Capture the cell that displays the provided text and extract its [x, y] central coordinate. 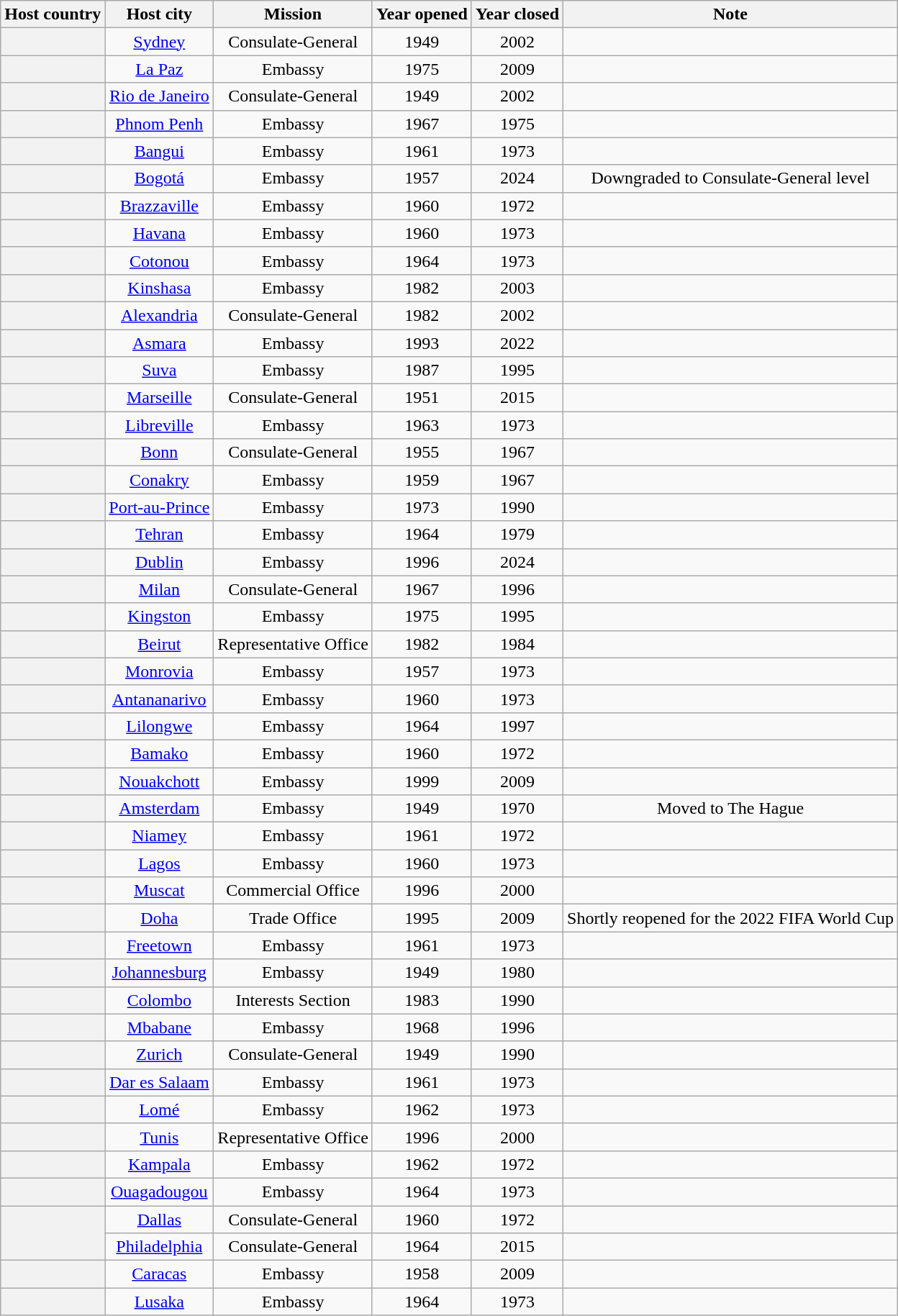
Port-au-Prince [160, 507]
1999 [422, 781]
Lomé [160, 1109]
Bonn [160, 453]
Interests Section [294, 1000]
Beirut [160, 644]
1958 [422, 1274]
Year opened [422, 14]
Kinshasa [160, 288]
Tunis [160, 1137]
Asmara [160, 343]
Lusaka [160, 1302]
1955 [422, 453]
1959 [422, 480]
Muscat [160, 891]
Phnom Penh [160, 124]
Rio de Janeiro [160, 96]
Note [731, 14]
Niamey [160, 836]
Bogotá [160, 178]
Colombo [160, 1000]
Caracas [160, 1274]
1970 [517, 809]
1984 [517, 644]
Mbabane [160, 1027]
La Paz [160, 69]
Kingston [160, 617]
1951 [422, 398]
Libreville [160, 425]
Ouagadougou [160, 1192]
Dublin [160, 562]
1983 [422, 1000]
Antananarivo [160, 699]
Nouakchott [160, 781]
Moved to The Hague [731, 809]
Shortly reopened for the 2022 FIFA World Cup [731, 918]
1979 [517, 535]
Dar es Salaam [160, 1082]
Freetown [160, 945]
2022 [517, 343]
Dallas [160, 1220]
1963 [422, 425]
Havana [160, 233]
Brazzaville [160, 206]
Amsterdam [160, 809]
Conakry [160, 480]
Downgraded to Consulate-General level [731, 178]
Lilongwe [160, 726]
Host country [53, 14]
Monrovia [160, 671]
1980 [517, 973]
2003 [517, 288]
1987 [422, 371]
Year closed [517, 14]
Bangui [160, 151]
Trade Office [294, 918]
Milan [160, 589]
Host city [160, 14]
Johannesburg [160, 973]
Mission [294, 14]
Bamako [160, 753]
1997 [517, 726]
Cotonou [160, 260]
Sydney [160, 42]
Doha [160, 918]
Marseille [160, 398]
Philadelphia [160, 1247]
Kampala [160, 1164]
Lagos [160, 863]
Tehran [160, 535]
Zurich [160, 1055]
Commercial Office [294, 891]
Suva [160, 371]
1993 [422, 343]
1968 [422, 1027]
Alexandria [160, 315]
